Return the [X, Y] coordinate for the center point of the cell that contains the specified text.  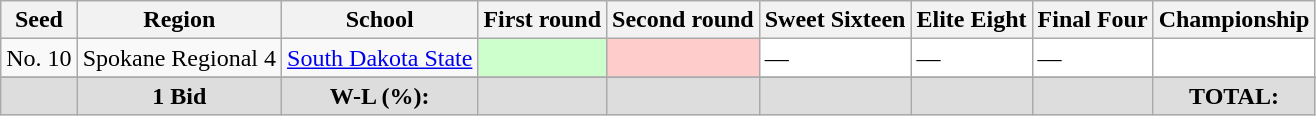
Region [179, 20]
First round [542, 20]
Elite Eight [972, 20]
School [380, 20]
Championship [1234, 20]
No. 10 [39, 58]
1 Bid [179, 96]
South Dakota State [380, 58]
Seed [39, 20]
Sweet Sixteen [835, 20]
TOTAL: [1234, 96]
Final Four [1092, 20]
Spokane Regional 4 [179, 58]
Second round [684, 20]
W-L (%): [380, 96]
